Return the (x, y) coordinate for the center point of the cell that contains the specified text.  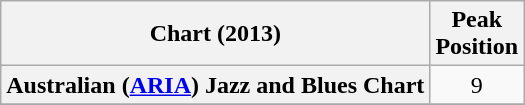
9 (477, 85)
Chart (2013) (216, 34)
PeakPosition (477, 34)
Australian (ARIA) Jazz and Blues Chart (216, 85)
